Identify which cell holds the provided text, then report its (x, y) central coordinate. 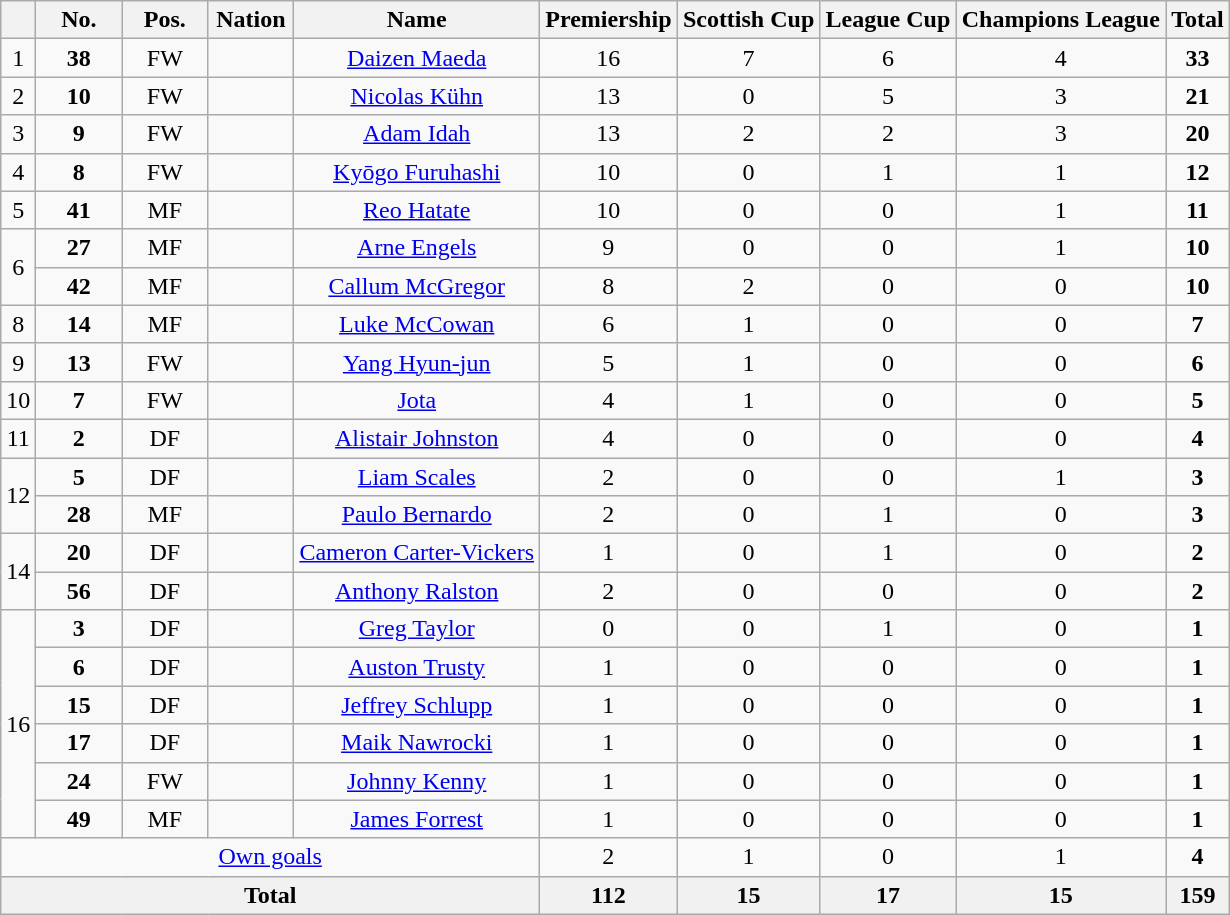
21 (1198, 96)
Pos. (165, 20)
24 (79, 781)
Yang Hyun-jun (417, 362)
38 (79, 58)
Callum McGregor (417, 286)
49 (79, 819)
Champions League (1061, 20)
Alistair Johnston (417, 438)
Johnny Kenny (417, 781)
Name (417, 20)
Maik Nawrocki (417, 743)
No. (79, 20)
Daizen Maeda (417, 58)
Nicolas Kühn (417, 96)
33 (1198, 58)
Greg Taylor (417, 629)
42 (79, 286)
James Forrest (417, 819)
112 (609, 895)
Arne Engels (417, 248)
28 (79, 515)
Jota (417, 400)
Kyōgo Furuhashi (417, 172)
Liam Scales (417, 477)
Cameron Carter-Vickers (417, 553)
Anthony Ralston (417, 591)
Reo Hatate (417, 210)
Auston Trusty (417, 667)
Luke McCowan (417, 324)
159 (1198, 895)
League Cup (888, 20)
Nation (251, 20)
Scottish Cup (748, 20)
41 (79, 210)
Adam Idah (417, 134)
Paulo Bernardo (417, 515)
56 (79, 591)
Own goals (270, 857)
Jeffrey Schlupp (417, 705)
Premiership (609, 20)
27 (79, 248)
